Locate the cell with the specified text and output its (x, y) center coordinate. 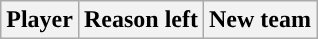
New team (260, 20)
Player (40, 20)
Reason left (140, 20)
